Search for the cell housing the specified text and yield its [x, y] center coordinate. 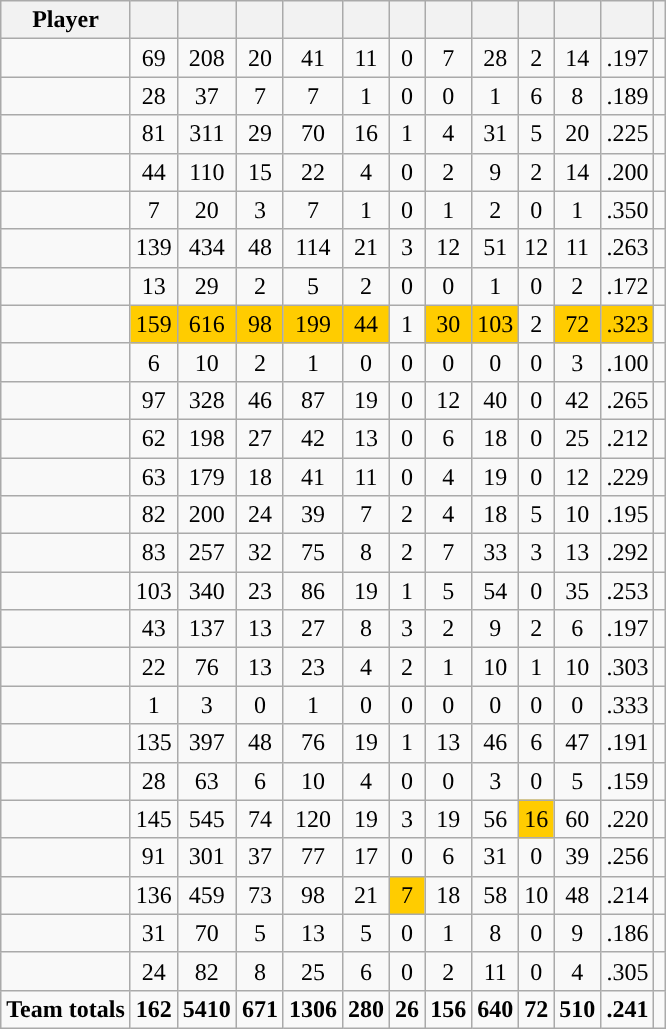
179 [206, 477]
159 [154, 324]
.323 [628, 324]
17 [366, 857]
87 [312, 400]
.159 [628, 781]
280 [366, 1009]
15 [260, 172]
671 [260, 1009]
135 [154, 743]
.229 [628, 477]
.225 [628, 134]
340 [206, 591]
.100 [628, 362]
58 [496, 895]
.220 [628, 819]
616 [206, 324]
.263 [628, 248]
198 [206, 438]
5410 [206, 1009]
91 [154, 857]
56 [496, 819]
137 [206, 629]
328 [206, 400]
47 [578, 743]
.350 [628, 210]
510 [578, 1009]
.212 [628, 438]
397 [206, 743]
51 [496, 248]
459 [206, 895]
640 [496, 1009]
.303 [628, 667]
114 [312, 248]
43 [154, 629]
.172 [628, 286]
145 [154, 819]
139 [154, 248]
120 [312, 819]
97 [154, 400]
.189 [628, 96]
110 [206, 172]
162 [154, 1009]
30 [448, 324]
.195 [628, 515]
32 [260, 553]
35 [578, 591]
86 [312, 591]
.200 [628, 172]
73 [260, 895]
1306 [312, 1009]
.256 [628, 857]
60 [578, 819]
.253 [628, 591]
.333 [628, 705]
.186 [628, 933]
545 [206, 819]
208 [206, 58]
199 [312, 324]
Team totals [66, 1009]
434 [206, 248]
.265 [628, 400]
136 [154, 895]
77 [312, 857]
.214 [628, 895]
26 [408, 1009]
301 [206, 857]
75 [312, 553]
62 [154, 438]
.191 [628, 743]
257 [206, 553]
81 [154, 134]
54 [496, 591]
83 [154, 553]
200 [206, 515]
311 [206, 134]
.292 [628, 553]
Player [66, 20]
.305 [628, 971]
69 [154, 58]
74 [260, 819]
.241 [628, 1009]
156 [448, 1009]
33 [496, 553]
40 [496, 400]
